From the cell containing the given text, extract its center point as [X, Y] coordinate. 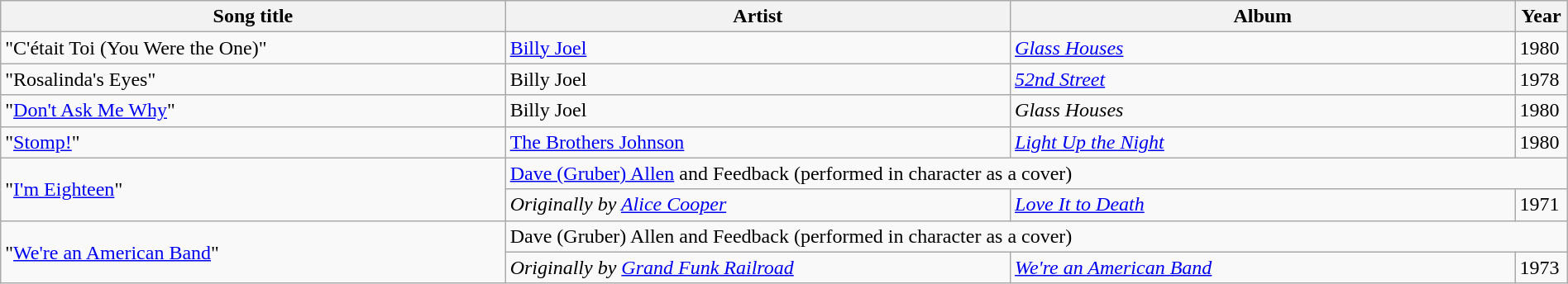
Song title [253, 17]
"Rosalinda's Eyes" [253, 79]
1973 [1542, 267]
Originally by Grand Funk Railroad [758, 267]
1978 [1542, 79]
"C'était Toi (You Were the One)" [253, 48]
"I'm Eighteen" [253, 189]
Originally by Alice Cooper [758, 205]
Album [1263, 17]
"Don't Ask Me Why" [253, 111]
Light Up the Night [1263, 142]
We're an American Band [1263, 267]
1971 [1542, 205]
Artist [758, 17]
Love It to Death [1263, 205]
"We're an American Band" [253, 252]
"Stomp!" [253, 142]
Year [1542, 17]
52nd Street [1263, 79]
The Brothers Johnson [758, 142]
